From the cell containing the given text, extract its center point as (X, Y) coordinate. 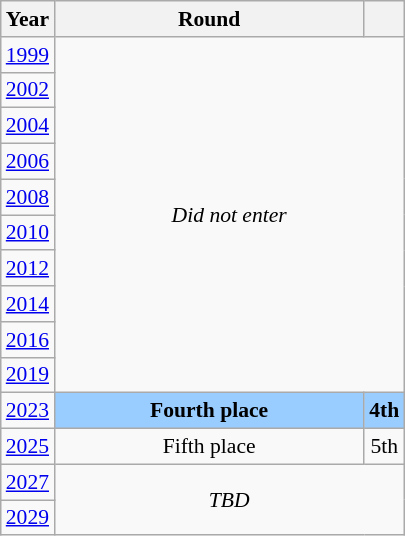
2010 (28, 233)
2025 (28, 447)
TBD (229, 500)
4th (384, 411)
Fifth place (209, 447)
2027 (28, 482)
Year (28, 19)
2004 (28, 126)
2016 (28, 340)
Fourth place (209, 411)
2002 (28, 90)
5th (384, 447)
2012 (28, 269)
Did not enter (229, 215)
2014 (28, 304)
2008 (28, 197)
2029 (28, 518)
1999 (28, 55)
2023 (28, 411)
2006 (28, 162)
2019 (28, 375)
Round (209, 19)
